Detect which cell encompasses the target text, then output its (x, y) center coordinate. 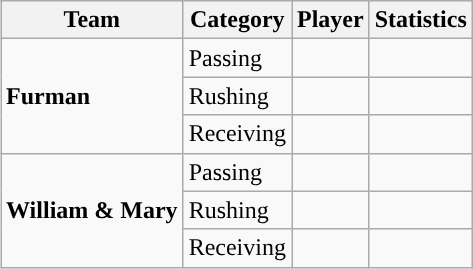
William & Mary (92, 210)
Category (237, 20)
Statistics (420, 20)
Player (331, 20)
Team (92, 20)
Furman (92, 96)
